Pinpoint the cell where the given text exists, returning its (X, Y) midpoint coordinate. 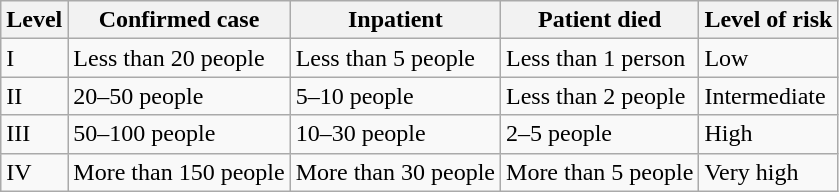
I (34, 58)
Very high (768, 172)
Level of risk (768, 20)
III (34, 134)
More than 150 people (179, 172)
20–50 people (179, 96)
10–30 people (395, 134)
Less than 1 person (600, 58)
Less than 2 people (600, 96)
Low (768, 58)
Less than 20 people (179, 58)
Patient died (600, 20)
More than 30 people (395, 172)
Intermediate (768, 96)
II (34, 96)
Inpatient (395, 20)
5–10 people (395, 96)
More than 5 people (600, 172)
50–100 people (179, 134)
2–5 people (600, 134)
Less than 5 people (395, 58)
Confirmed case (179, 20)
High (768, 134)
IV (34, 172)
Level (34, 20)
